Pinpoint the cell where the given text exists, returning its [X, Y] midpoint coordinate. 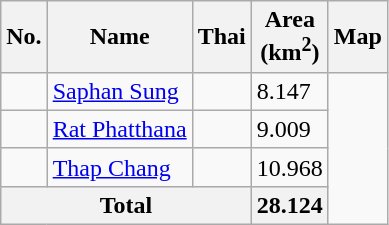
Map [358, 37]
9.009 [290, 129]
28.124 [290, 205]
Area(km2) [290, 37]
10.968 [290, 167]
Total [126, 205]
Thai [222, 37]
Name [120, 37]
No. [24, 37]
8.147 [290, 91]
Thap Chang [120, 167]
Saphan Sung [120, 91]
Rat Phatthana [120, 129]
